Return [x, y] of the center of cell containing provided text 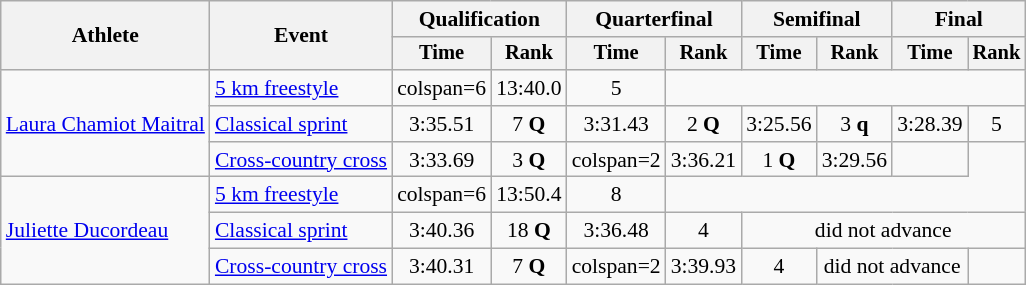
3:28.39 [930, 124]
Quarterfinal [654, 19]
Semifinal [816, 19]
3:40.36 [442, 231]
Event [301, 36]
3:36.21 [704, 160]
Athlete [106, 36]
3:33.69 [442, 160]
Qualification [480, 19]
1 Q [778, 160]
Final [958, 19]
2 Q [704, 124]
Juliette Ducordeau [106, 230]
18 Q [528, 231]
13:50.4 [528, 195]
Laura Chamiot Maitral [106, 124]
3 Q [528, 160]
3:36.48 [616, 231]
3:25.56 [778, 124]
3:29.56 [854, 160]
3:40.31 [442, 267]
13:40.0 [528, 88]
8 [616, 195]
3:35.51 [442, 124]
3:31.43 [616, 124]
3:39.93 [704, 267]
3 q [854, 124]
